Capture the cell that displays the provided text and extract its [x, y] central coordinate. 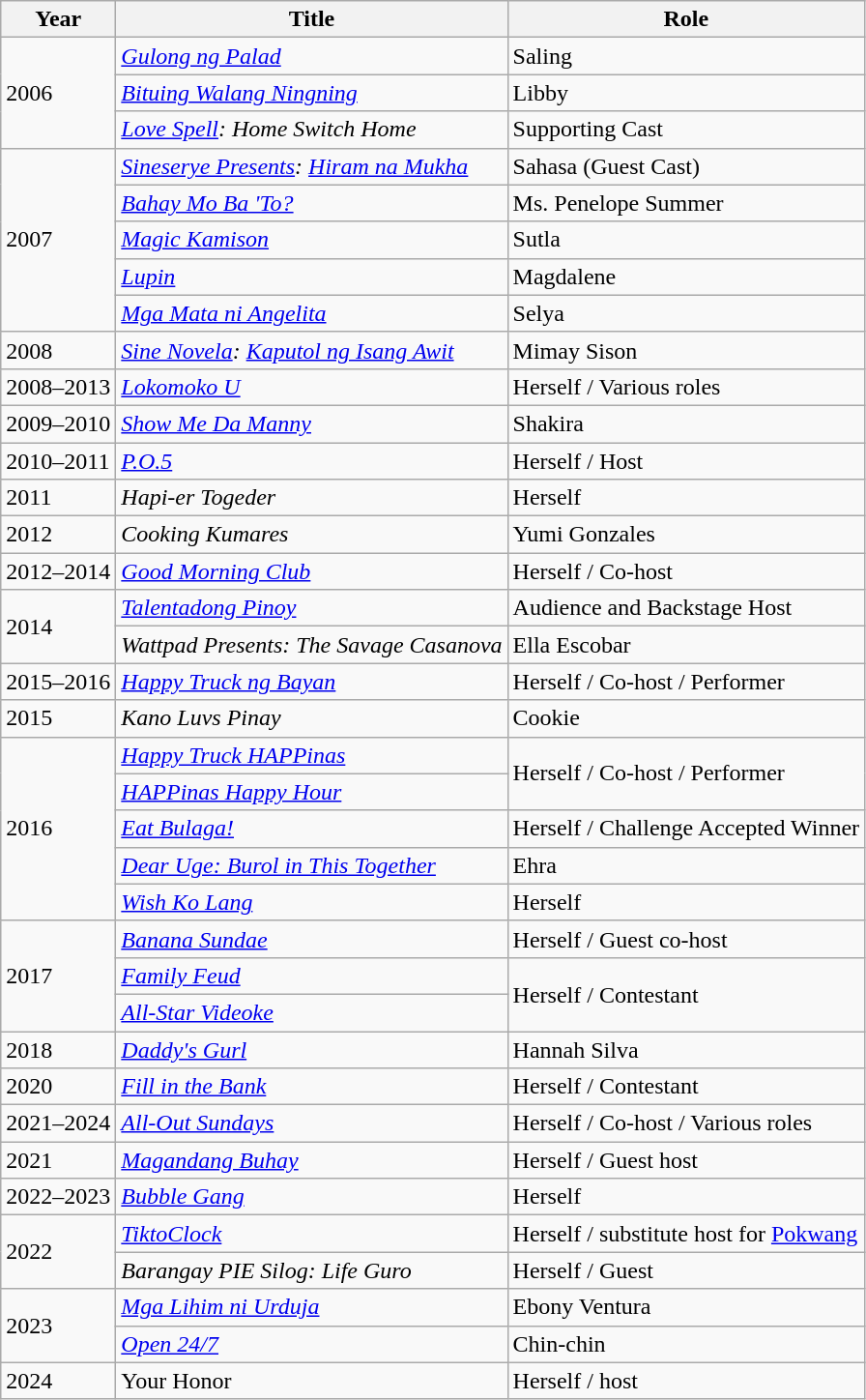
Audience and Backstage Host [686, 608]
Lupin [311, 277]
Herself / substitute host for Pokwang [686, 1234]
Bubble Gang [311, 1197]
Ehra [686, 865]
Gulong ng Palad [311, 56]
Your Honor [311, 1381]
Magdalene [686, 277]
Magandang Buhay [311, 1160]
All-Star Videoke [311, 1012]
Mga Lihim ni Urduja [311, 1307]
Chin-chin [686, 1344]
P.O.5 [311, 461]
Bahay Mo Ba 'To? [311, 203]
2010–2011 [58, 461]
Yumi Gonzales [686, 535]
Mga Mata ni Angelita [311, 313]
Herself / Guest host [686, 1160]
Fill in the Bank [311, 1087]
Herself / Host [686, 461]
Sahasa (Guest Cast) [686, 166]
Sutla [686, 240]
Hapi-er Togeder [311, 498]
Wish Ko Lang [311, 902]
Good Morning Club [311, 571]
Saling [686, 56]
Herself / Various roles [686, 387]
2021–2024 [58, 1123]
2015 [58, 718]
2022 [58, 1252]
Mimay Sison [686, 350]
Ella Escobar [686, 645]
2024 [58, 1381]
2011 [58, 498]
Ebony Ventura [686, 1307]
Sine Novela: Kaputol ng Isang Awit [311, 350]
Title [311, 19]
Year [58, 19]
2008–2013 [58, 387]
Love Spell: Home Switch Home [311, 130]
2023 [58, 1326]
Herself / host [686, 1381]
Lokomoko U [311, 387]
Shakira [686, 423]
2018 [58, 1049]
Talentadong Pinoy [311, 608]
Cookie [686, 718]
Herself / Guest [686, 1270]
Show Me Da Manny [311, 423]
Sineserye Presents: Hiram na Mukha [311, 166]
Hannah Silva [686, 1049]
Selya [686, 313]
Open 24/7 [311, 1344]
Herself / Guest co-host [686, 939]
2015–2016 [58, 682]
Family Feud [311, 976]
Herself / Co-host [686, 571]
Magic Kamison [311, 240]
2016 [58, 829]
2012 [58, 535]
Banana Sundae [311, 939]
Supporting Cast [686, 130]
2008 [58, 350]
Bituing Walang Ningning [311, 93]
2012–2014 [58, 571]
Happy Truck HAPPinas [311, 755]
2017 [58, 976]
Libby [686, 93]
Daddy's Gurl [311, 1049]
2020 [58, 1087]
Eat Bulaga! [311, 829]
2014 [58, 627]
Dear Uge: Burol in This Together [311, 865]
Ms. Penelope Summer [686, 203]
Herself / Challenge Accepted Winner [686, 829]
Role [686, 19]
2009–2010 [58, 423]
Happy Truck ng Bayan [311, 682]
Wattpad Presents: The Savage Casanova [311, 645]
All-Out Sundays [311, 1123]
Barangay PIE Silog: Life Guro [311, 1270]
Cooking Kumares [311, 535]
HAPPinas Happy Hour [311, 792]
TiktoClock [311, 1234]
2021 [58, 1160]
2007 [58, 240]
Kano Luvs Pinay [311, 718]
2006 [58, 93]
2022–2023 [58, 1197]
Herself / Co-host / Various roles [686, 1123]
